Extract the [x, y] coordinate from the center of the cell holding the provided text.  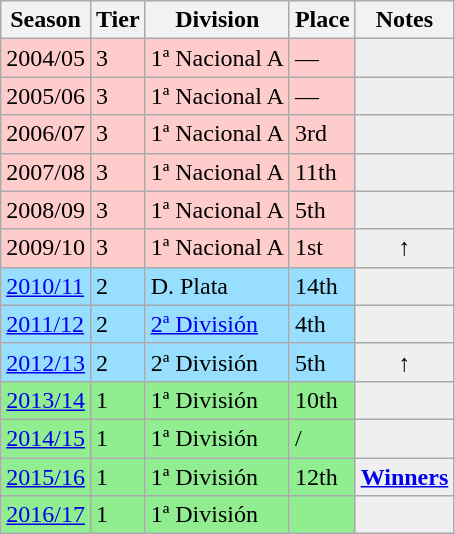
2007/08 [46, 172]
10th [322, 400]
/ [322, 438]
2004/05 [46, 58]
3rd [322, 134]
2009/10 [46, 248]
2016/17 [46, 515]
2010/11 [46, 286]
2012/13 [46, 362]
1st [322, 248]
D. Plata [217, 286]
2005/06 [46, 96]
Winners [404, 477]
Tier [118, 20]
2011/12 [46, 324]
Division [217, 20]
12th [322, 477]
2013/14 [46, 400]
2015/16 [46, 477]
2008/09 [46, 210]
14th [322, 286]
Season [46, 20]
4th [322, 324]
Place [322, 20]
Notes [404, 20]
2014/15 [46, 438]
11th [322, 172]
2006/07 [46, 134]
